For the text-containing cell, return its midpoint in [X, Y] coordinate format. 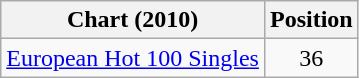
36 [311, 58]
Position [311, 20]
European Hot 100 Singles [133, 58]
Chart (2010) [133, 20]
